Capture the cell that displays the provided text and extract its (X, Y) central coordinate. 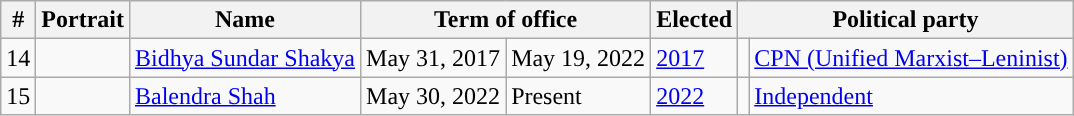
May 30, 2022 (434, 96)
Bidhya Sundar Shakya (244, 58)
2017 (694, 58)
14 (18, 58)
Term of office (506, 20)
May 19, 2022 (578, 58)
Political party (906, 20)
Independent (911, 96)
Elected (694, 20)
15 (18, 96)
Name (244, 20)
# (18, 20)
May 31, 2017 (434, 58)
Portrait (83, 20)
2022 (694, 96)
Balendra Shah (244, 96)
CPN (Unified Marxist–Leninist) (911, 58)
Present (578, 96)
